Search for the cell housing the specified text and yield its (X, Y) center coordinate. 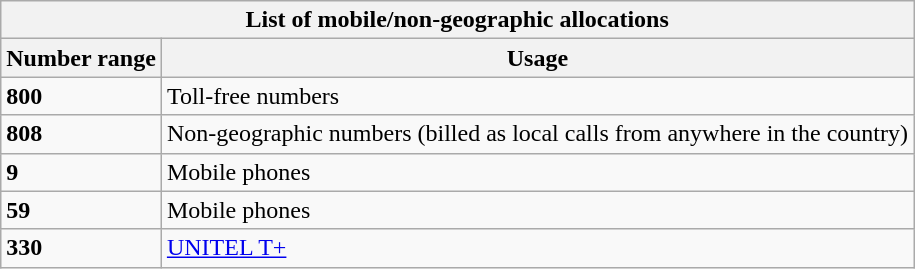
List of mobile/non-geographic allocations (458, 20)
808 (82, 134)
9 (82, 172)
Usage (537, 58)
59 (82, 210)
Toll-free numbers (537, 96)
Non-geographic numbers (billed as local calls from anywhere in the country) (537, 134)
Number range (82, 58)
UNITEL T+ (537, 248)
330 (82, 248)
800 (82, 96)
